Scan for the cell matching the given text and deliver its [X, Y] coordinate at center. 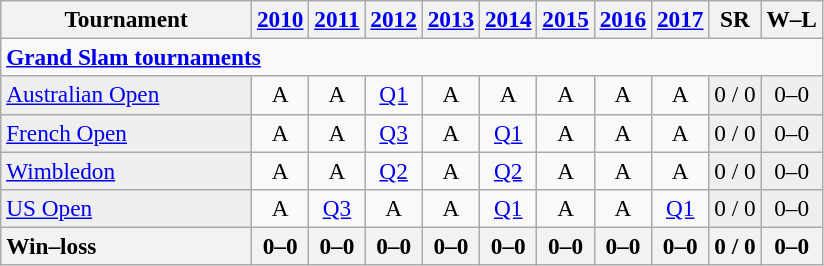
Australian Open [126, 95]
2012 [394, 19]
W–L [792, 19]
US Open [126, 208]
2013 [450, 19]
Wimbledon [126, 170]
2017 [680, 19]
French Open [126, 133]
2010 [280, 19]
2015 [566, 19]
Win–loss [126, 246]
Tournament [126, 19]
Grand Slam tournaments [412, 57]
SR [735, 19]
2014 [508, 19]
2016 [622, 19]
2011 [337, 19]
